Locate the cell with the specified text and output its [X, Y] center coordinate. 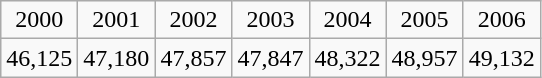
2004 [348, 20]
2000 [40, 20]
49,132 [502, 58]
2001 [116, 20]
2002 [194, 20]
47,180 [116, 58]
2006 [502, 20]
46,125 [40, 58]
48,322 [348, 58]
47,847 [270, 58]
2005 [424, 20]
47,857 [194, 58]
2003 [270, 20]
48,957 [424, 58]
